Identify which cell holds the provided text, then report its [X, Y] central coordinate. 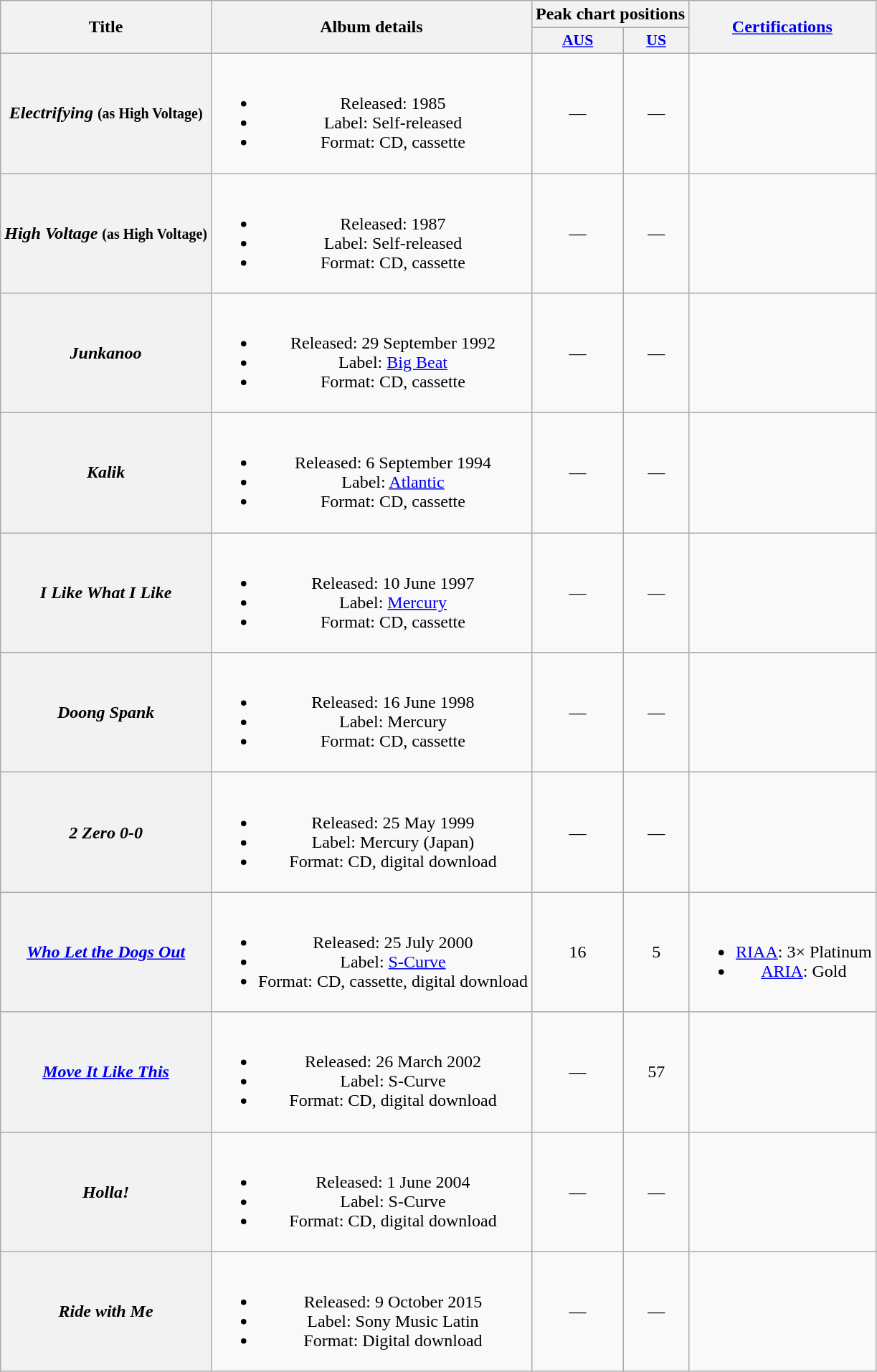
Released: 29 September 1992Label: Big BeatFormat: CD, cassette [371, 353]
Certifications [783, 27]
Released: 25 July 2000Label: S-CurveFormat: CD, cassette, digital download [371, 952]
Released: 1987Label: Self-releasedFormat: CD, cassette [371, 234]
Title [106, 27]
Doong Spank [106, 713]
2 Zero 0-0 [106, 832]
Released: 6 September 1994Label: AtlanticFormat: CD, cassette [371, 473]
Electrifying (as High Voltage) [106, 113]
Kalik [106, 473]
AUS [577, 41]
High Voltage (as High Voltage) [106, 234]
Junkanoo [106, 353]
Released: 10 June 1997Label: MercuryFormat: CD, cassette [371, 592]
Holla! [106, 1192]
Released: 1985Label: Self-releasedFormat: CD, cassette [371, 113]
Move It Like This [106, 1071]
Released: 1 June 2004Label: S-CurveFormat: CD, digital download [371, 1192]
16 [577, 952]
Album details [371, 27]
US [657, 41]
RIAA: 3× PlatinumARIA: Gold [783, 952]
Peak chart positions [610, 14]
Released: 25 May 1999Label: Mercury (Japan)Format: CD, digital download [371, 832]
5 [657, 952]
I Like What I Like [106, 592]
Ride with Me [106, 1311]
57 [657, 1071]
Released: 16 June 1998Label: MercuryFormat: CD, cassette [371, 713]
Released: 26 March 2002Label: S-CurveFormat: CD, digital download [371, 1071]
Released: 9 October 2015Label: Sony Music LatinFormat: Digital download [371, 1311]
Who Let the Dogs Out [106, 952]
